Determine the (X, Y) coordinate at the center of the cell enclosing the given text.  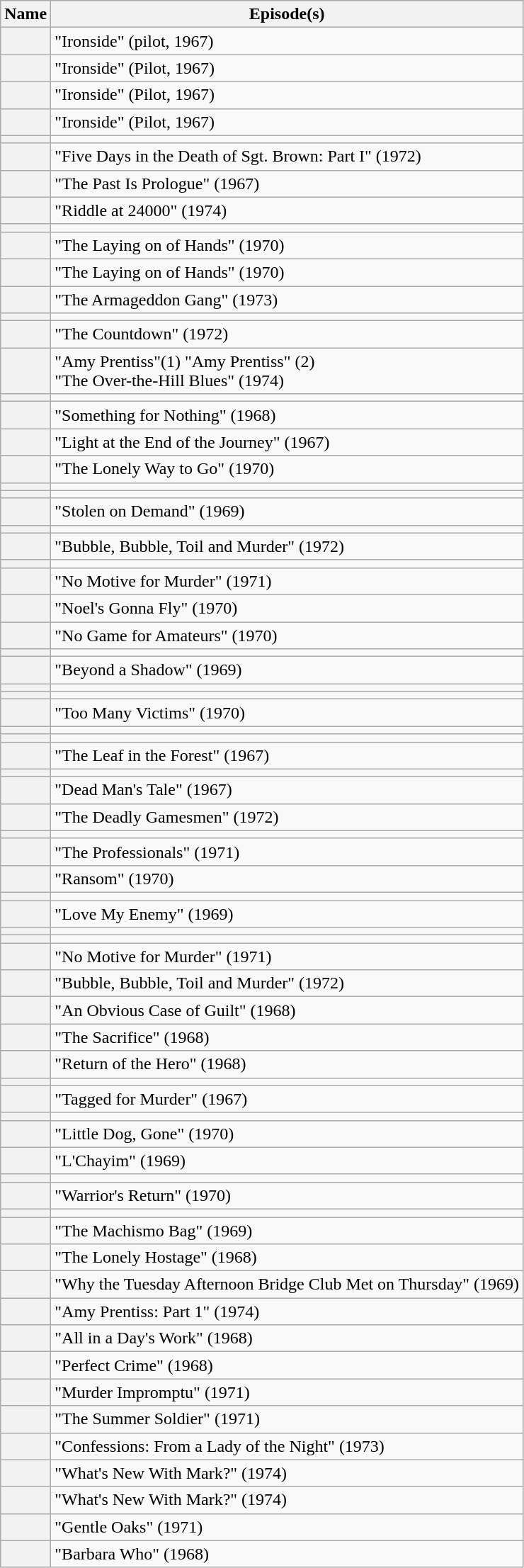
"Dead Man's Tale" (1967) (287, 790)
"The Armageddon Gang" (1973) (287, 300)
"The Countdown" (1972) (287, 334)
"Perfect Crime" (1968) (287, 1365)
"Why the Tuesday Afternoon Bridge Club Met on Thursday" (1969) (287, 1285)
"The Machismo Bag" (1969) (287, 1231)
"Too Many Victims" (1970) (287, 713)
"Five Days in the Death of Sgt. Brown: Part I" (1972) (287, 157)
"The Past Is Prologue" (1967) (287, 184)
"Return of the Hero" (1968) (287, 1064)
"Amy Prentiss"(1) "Amy Prentiss" (2)"The Over-the-Hill Blues" (1974) (287, 371)
"Ransom" (1970) (287, 879)
"Ironside" (pilot, 1967) (287, 41)
"Something for Nothing" (1968) (287, 415)
Episode(s) (287, 14)
"The Deadly Gamesmen" (1972) (287, 817)
Name (25, 14)
"Amy Prentiss: Part 1" (1974) (287, 1312)
"Light at the End of the Journey" (1967) (287, 442)
"Gentle Oaks" (1971) (287, 1527)
"Tagged for Murder" (1967) (287, 1099)
"Confessions: From a Lady of the Night" (1973) (287, 1446)
"The Sacrifice" (1968) (287, 1037)
"The Leaf in the Forest" (1967) (287, 755)
"Barbara Who" (1968) (287, 1554)
"The Lonely Hostage" (1968) (287, 1258)
"An Obvious Case of Guilt" (1968) (287, 1010)
"The Professionals" (1971) (287, 852)
"Riddle at 24000" (1974) (287, 210)
"Warrior's Return" (1970) (287, 1195)
"Little Dog, Gone" (1970) (287, 1134)
"Beyond a Shadow" (1969) (287, 670)
"Murder Impromptu" (1971) (287, 1392)
"The Lonely Way to Go" (1970) (287, 469)
"L'Chayim" (1969) (287, 1161)
"The Summer Soldier" (1971) (287, 1419)
"All in a Day's Work" (1968) (287, 1338)
"Love My Enemy" (1969) (287, 913)
"Noel's Gonna Fly" (1970) (287, 608)
"Stolen on Demand" (1969) (287, 512)
"No Game for Amateurs" (1970) (287, 636)
